Scan for the cell matching the given text and deliver its [X, Y] coordinate at center. 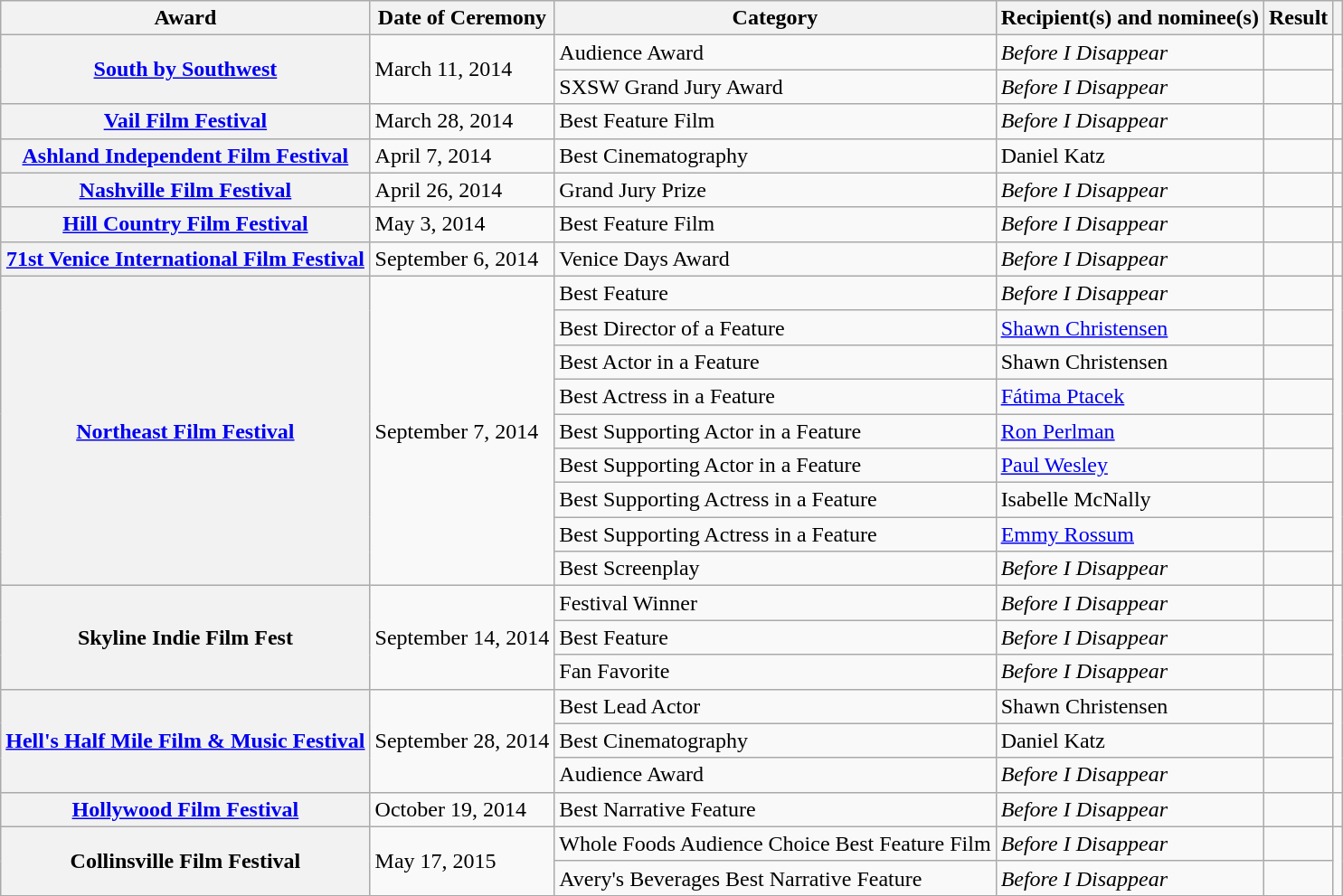
Vail Film Festival [185, 121]
Venice Days Award [775, 259]
April 7, 2014 [462, 156]
Fátima Ptacek [1130, 396]
Paul Wesley [1130, 466]
May 17, 2015 [462, 861]
May 3, 2014 [462, 224]
Isabelle McNally [1130, 500]
Ashland Independent Film Festival [185, 156]
Hell's Half Mile Film & Music Festival [185, 740]
Recipient(s) and nominee(s) [1130, 18]
Best Actress in a Feature [775, 396]
Collinsville Film Festival [185, 861]
Grand Jury Prize [775, 190]
Festival Winner [775, 603]
September 6, 2014 [462, 259]
Hollywood Film Festival [185, 809]
Avery's Beverages Best Narrative Feature [775, 878]
September 7, 2014 [462, 430]
Date of Ceremony [462, 18]
Emmy Rossum [1130, 534]
Best Lead Actor [775, 706]
Northeast Film Festival [185, 430]
Fan Favorite [775, 672]
March 11, 2014 [462, 70]
October 19, 2014 [462, 809]
Nashville Film Festival [185, 190]
Hill Country Film Festival [185, 224]
Category [775, 18]
71st Venice International Film Festival [185, 259]
South by Southwest [185, 70]
Best Screenplay [775, 569]
Best Director of a Feature [775, 327]
Whole Foods Audience Choice Best Feature Film [775, 844]
Skyline Indie Film Fest [185, 637]
Best Narrative Feature [775, 809]
Best Actor in a Feature [775, 362]
SXSW Grand Jury Award [775, 87]
Ron Perlman [1130, 431]
Award [185, 18]
September 14, 2014 [462, 637]
April 26, 2014 [462, 190]
September 28, 2014 [462, 740]
Result [1298, 18]
March 28, 2014 [462, 121]
